Provide the [x, y] coordinate of the cell's center where the given text is located.  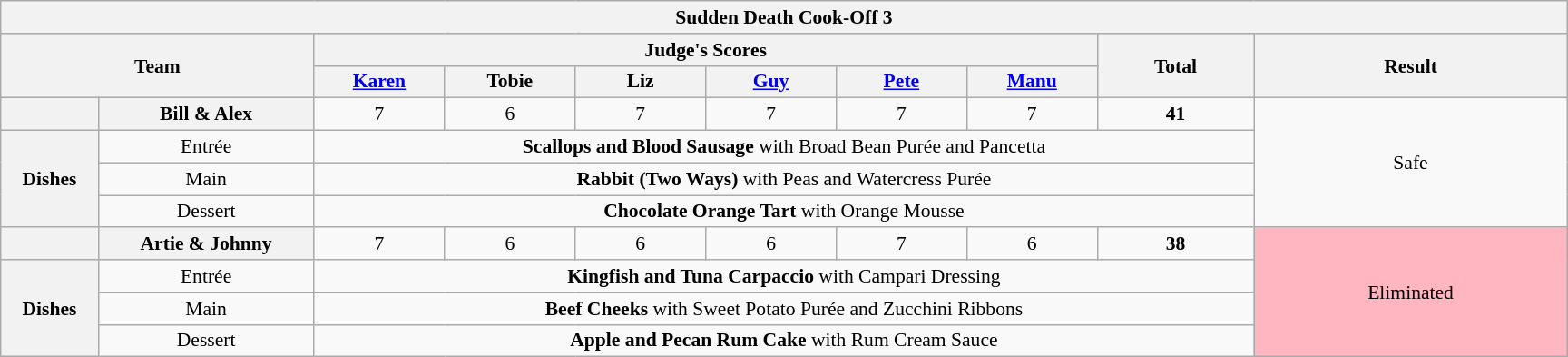
41 [1176, 114]
Result [1410, 65]
Safe [1410, 163]
Kingfish and Tuna Carpaccio with Campari Dressing [784, 276]
Manu [1032, 82]
Judge's Scores [706, 50]
Eliminated [1410, 293]
Bill & Alex [206, 114]
Tobie [510, 82]
Karen [379, 82]
Liz [641, 82]
Scallops and Blood Sausage with Broad Bean Purée and Pancetta [784, 147]
Apple and Pecan Rum Cake with Rum Cream Sauce [784, 341]
38 [1176, 244]
Chocolate Orange Tart with Orange Mousse [784, 212]
Sudden Death Cook-Off 3 [784, 17]
Pete [901, 82]
Rabbit (Two Ways) with Peas and Watercress Purée [784, 179]
Beef Cheeks with Sweet Potato Purée and Zucchini Ribbons [784, 309]
Team [158, 65]
Total [1176, 65]
Artie & Johnny [206, 244]
Guy [771, 82]
